Extract the (x, y) coordinate from the center of the cell holding the provided text.  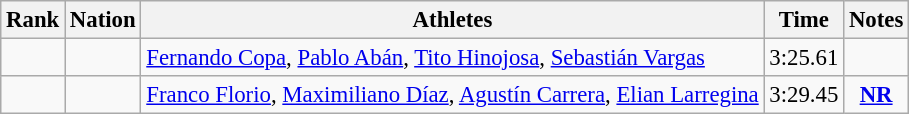
Athletes (452, 20)
Fernando Copa, Pablo Abán, Tito Hinojosa, Sebastián Vargas (452, 58)
3:29.45 (804, 95)
Notes (876, 20)
Franco Florio, Maximiliano Díaz, Agustín Carrera, Elian Larregina (452, 95)
3:25.61 (804, 58)
Nation (103, 20)
Rank (33, 20)
NR (876, 95)
Time (804, 20)
